Determine the [x, y] coordinate at the center of the cell enclosing the given text.  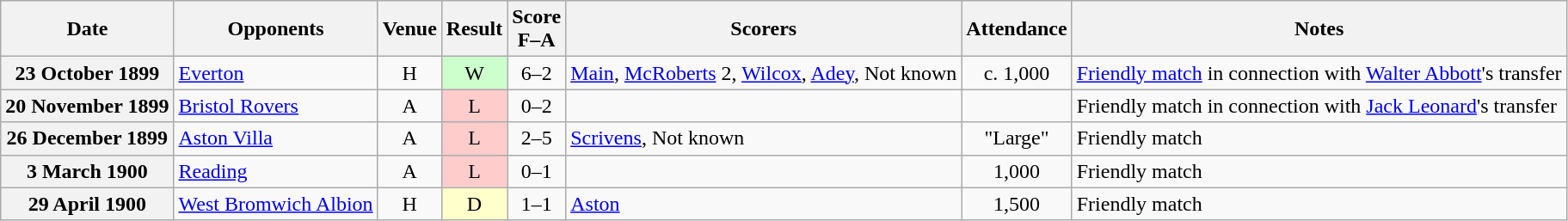
0–1 [537, 171]
1–1 [537, 204]
Everton [275, 73]
Opponents [275, 29]
Venue [409, 29]
Result [474, 29]
D [474, 204]
Bristol Rovers [275, 106]
Reading [275, 171]
Scorers [764, 29]
0–2 [537, 106]
2–5 [537, 138]
Main, McRoberts 2, Wilcox, Adey, Not known [764, 73]
Scrivens, Not known [764, 138]
c. 1,000 [1017, 73]
3 March 1900 [88, 171]
Attendance [1017, 29]
W [474, 73]
23 October 1899 [88, 73]
ScoreF–A [537, 29]
6–2 [537, 73]
Aston Villa [275, 138]
1,500 [1017, 204]
Date [88, 29]
20 November 1899 [88, 106]
29 April 1900 [88, 204]
Notes [1319, 29]
West Bromwich Albion [275, 204]
Friendly match in connection with Jack Leonard's transfer [1319, 106]
Aston [764, 204]
Friendly match in connection with Walter Abbott's transfer [1319, 73]
26 December 1899 [88, 138]
1,000 [1017, 171]
"Large" [1017, 138]
